Provide the [x, y] coordinate of the cell's center where the given text is located.  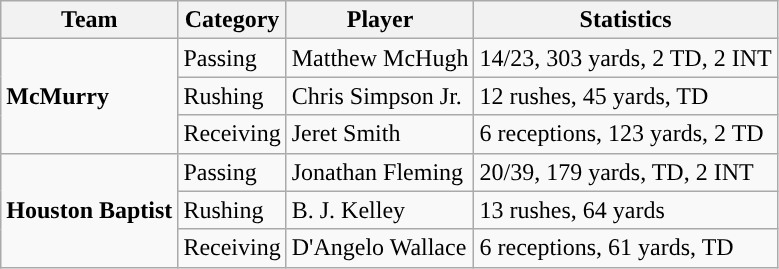
D'Angelo Wallace [380, 248]
6 receptions, 61 yards, TD [626, 248]
6 receptions, 123 yards, 2 TD [626, 134]
Category [232, 20]
Matthew McHugh [380, 58]
McMurry [90, 96]
20/39, 179 yards, TD, 2 INT [626, 172]
Team [90, 20]
Chris Simpson Jr. [380, 96]
Houston Baptist [90, 210]
14/23, 303 yards, 2 TD, 2 INT [626, 58]
Jonathan Fleming [380, 172]
12 rushes, 45 yards, TD [626, 96]
Player [380, 20]
13 rushes, 64 yards [626, 210]
Statistics [626, 20]
B. J. Kelley [380, 210]
Jeret Smith [380, 134]
